Extract the [x, y] coordinate from the center of the cell holding the provided text.  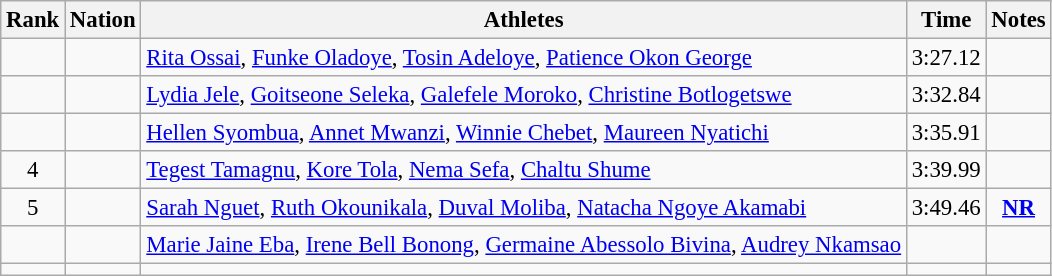
3:49.46 [946, 208]
Athletes [524, 20]
NR [1018, 208]
3:35.91 [946, 133]
3:39.99 [946, 170]
Lydia Jele, Goitseone Seleka, Galefele Moroko, Christine Botlogetswe [524, 95]
3:27.12 [946, 58]
Marie Jaine Eba, Irene Bell Bonong, Germaine Abessolo Bivina, Audrey Nkamsao [524, 245]
Time [946, 20]
Hellen Syombua, Annet Mwanzi, Winnie Chebet, Maureen Nyatichi [524, 133]
5 [33, 208]
3:32.84 [946, 95]
4 [33, 170]
Rita Ossai, Funke Oladoye, Tosin Adeloye, Patience Okon George [524, 58]
Notes [1018, 20]
Tegest Tamagnu, Kore Tola, Nema Sefa, Chaltu Shume [524, 170]
Nation [103, 20]
Rank [33, 20]
Sarah Nguet, Ruth Okounikala, Duval Moliba, Natacha Ngoye Akamabi [524, 208]
